Capture the cell that displays the provided text and extract its (X, Y) central coordinate. 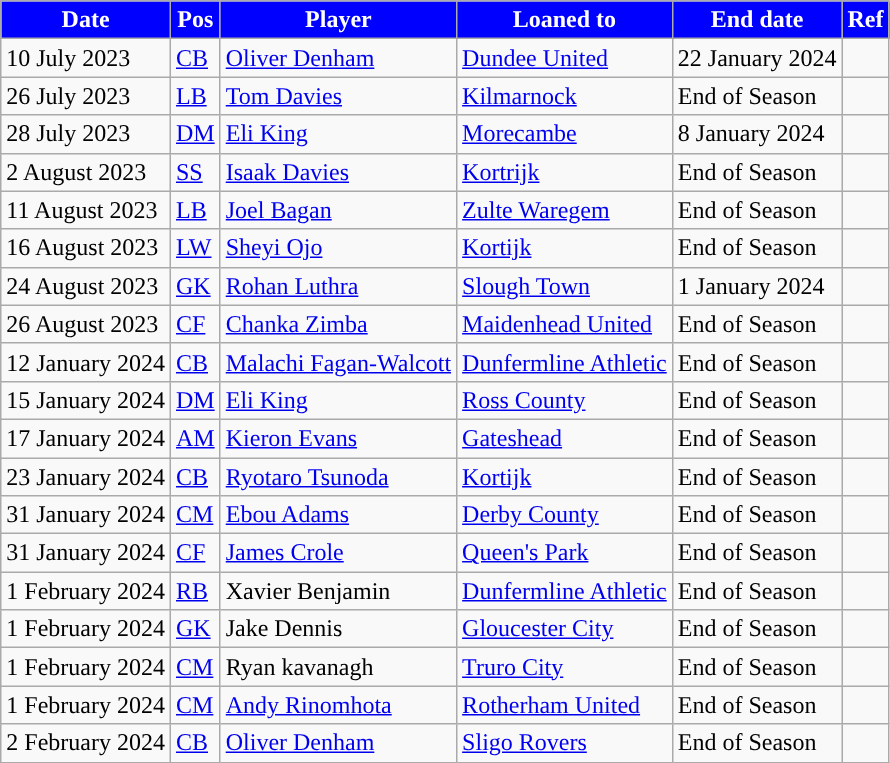
Morecambe (565, 134)
Ross County (565, 400)
Ryotaro Tsunoda (338, 477)
Kilmarnock (565, 96)
Queen's Park (565, 553)
Slough Town (565, 286)
Maidenhead United (565, 324)
RB (195, 591)
Zulte Waregem (565, 210)
Ref (866, 20)
Pos (195, 20)
22 January 2024 (757, 58)
17 January 2024 (86, 438)
Player (338, 20)
James Crole (338, 553)
26 July 2023 (86, 96)
Gateshead (565, 438)
Ebou Adams (338, 515)
Gloucester City (565, 629)
16 August 2023 (86, 248)
2 February 2024 (86, 743)
Xavier Benjamin (338, 591)
23 January 2024 (86, 477)
Malachi Fagan-Walcott (338, 362)
LW (195, 248)
Kortrijk (565, 172)
Date (86, 20)
Isaak Davies (338, 172)
Kieron Evans (338, 438)
1 January 2024 (757, 286)
Sheyi Ojo (338, 248)
12 January 2024 (86, 362)
26 August 2023 (86, 324)
Loaned to (565, 20)
8 January 2024 (757, 134)
SS (195, 172)
11 August 2023 (86, 210)
Derby County (565, 515)
Andy Rinomhota (338, 705)
Jake Dennis (338, 629)
Ryan kavanagh (338, 667)
28 July 2023 (86, 134)
AM (195, 438)
10 July 2023 (86, 58)
Joel Bagan (338, 210)
Rotherham United (565, 705)
15 January 2024 (86, 400)
Rohan Luthra (338, 286)
Chanka Zimba (338, 324)
Sligo Rovers (565, 743)
Tom Davies (338, 96)
24 August 2023 (86, 286)
2 August 2023 (86, 172)
End date (757, 20)
Truro City (565, 667)
Dundee United (565, 58)
